For the text-containing cell, return its midpoint in [X, Y] coordinate format. 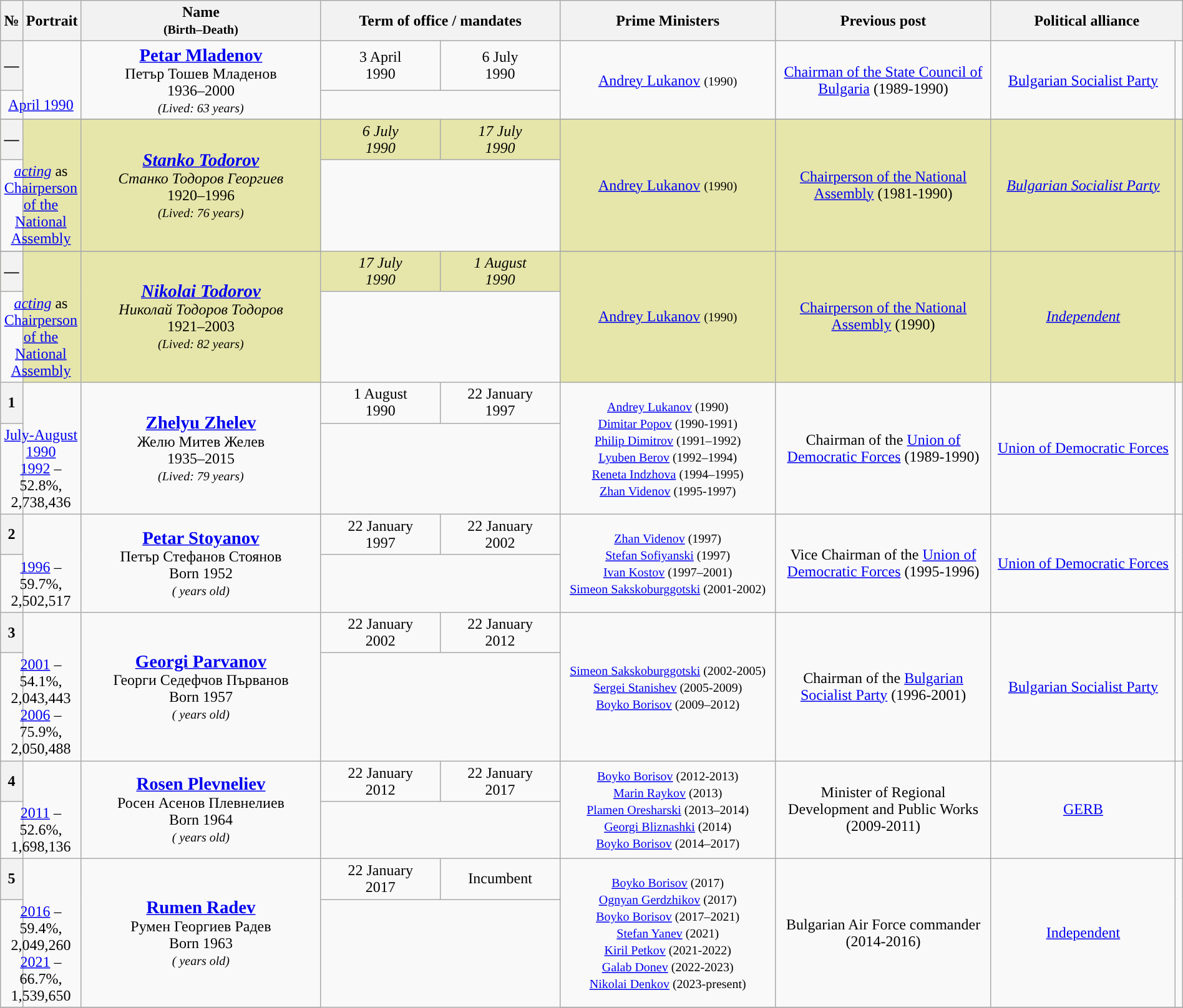
Rumen RadevРумен Георгиев РадевBorn 1963( years old) [201, 933]
Georgi ParvanovГеорги Седефчов ПървановBorn 1957( years old) [201, 686]
4 [11, 781]
Chairman of the State Council of Bulgaria (1989-1990) [884, 80]
Chairman of the Union of Democratic Forces (1989-1990) [884, 448]
3 April1990 [381, 66]
Petar MladenovПетър Тошев Младенов1936–2000(Lived: 63 years) [201, 80]
Chairperson of the National Assembly (1990) [884, 317]
Incumbent [500, 880]
Zhelyu ZhelevЖелю Митев Желев1935–2015(Lived: 79 years) [201, 448]
Nikolai TodorovНиколай Тодоров Тодоров1921–2003(Lived: 82 years) [201, 317]
2 [11, 534]
Boyko Borisov (2012-2013)Marin Raykov (2013)Plamen Oresharski (2013–2014)Georgi Bliznashki (2014)Boyko Borisov (2014–2017) [668, 810]
3 [11, 632]
№ [11, 21]
Prime Ministers [668, 21]
Bulgarian Air Force commander (2014-2016) [884, 933]
Previous post [884, 21]
1996 – 59.7%, 2,502,517 [41, 583]
1 [11, 403]
2001 – 54.1%, 2,043,4432006 – 75.9%, 2,050,488 [41, 706]
Chairman of the Bulgarian Socialist Party (1996-2001) [884, 686]
July-August 19901992 – 52.8%, 2,738,436 [41, 468]
Stanko TodorovСтанко Тодоров Георгиев1920–1996(Lived: 76 years) [201, 185]
5 [11, 880]
Petar StoyanovПетър Стефанов СтояновBorn 1952( years old) [201, 563]
Term of office / mandates [441, 21]
Simeon Sakskoburggotski (2002-2005)Sergei Stanishev (2005-2009)Boyko Borisov (2009–2012) [668, 686]
Andrey Lukanov (1990)Dimitar Popov (1990-1991)Philip Dimitrov (1991–1992)Lyuben Berov (1992–1994)Reneta Indzhova (1994–1995)Zhan Videnov (1995-1997) [668, 448]
GERB [1083, 810]
2016 – 59.4%, 2,049,2602021 – 66.7%, 1,539,650 [41, 953]
Political alliance [1087, 21]
April 1990 [41, 105]
Name(Birth–Death) [201, 21]
Rosen PlevnelievРосен Асенов ПлевнелиевBorn 1964( years old) [201, 810]
Portrait [52, 21]
Zhan Videnov (1997)Stefan Sofiyanski (1997)Ivan Kostov (1997–2001)Simeon Sakskoburggotski (2001-2002) [668, 563]
Chairperson of the National Assembly (1981-1990) [884, 185]
Minister of Regional Development and Public Works (2009-2011) [884, 810]
2011 – 52.6%, 1,698,136 [41, 830]
Vice Chairman of the Union of Democratic Forces (1995-1996) [884, 563]
